Return the (x, y) coordinate for the center point of the cell that contains the specified text.  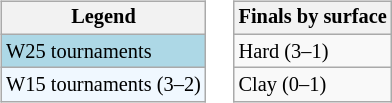
Legend (103, 18)
W15 tournaments (3–2) (103, 85)
Finals by surface (313, 18)
Hard (3–1) (313, 51)
W25 tournaments (103, 51)
Clay (0–1) (313, 85)
